Search for the cell housing the specified text and yield its (X, Y) center coordinate. 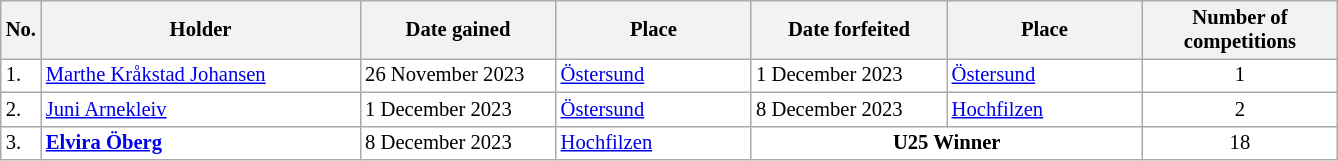
1 (1240, 75)
Date forfeited (848, 29)
Number of competitions (1240, 29)
Elvira Öberg (200, 143)
U25 Winner (946, 143)
2 (1240, 109)
1. (21, 75)
No. (21, 29)
Date gained (458, 29)
18 (1240, 143)
Marthe Kråkstad Johansen (200, 75)
2. (21, 109)
Holder (200, 29)
26 November 2023 (458, 75)
3. (21, 143)
Juni Arnekleiv (200, 109)
